Identify which cell holds the provided text, then report its (X, Y) central coordinate. 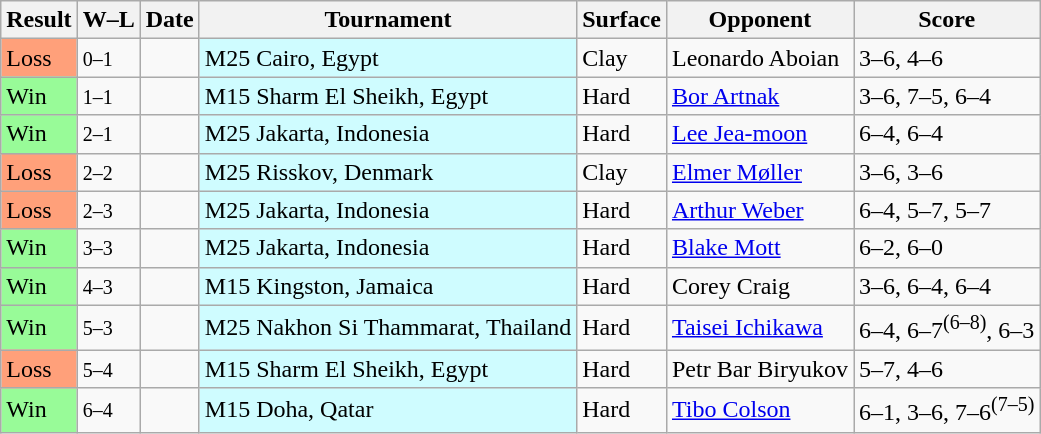
Arthur Weber (760, 210)
6–4 (108, 410)
5–7, 4–6 (947, 369)
Blake Mott (760, 248)
Opponent (760, 20)
6–1, 3–6, 7–6(7–5) (947, 410)
2–2 (108, 172)
3–6, 6–4, 6–4 (947, 286)
2–1 (108, 134)
3–3 (108, 248)
Tibo Colson (760, 410)
0–1 (108, 58)
Score (947, 20)
Petr Bar Biryukov (760, 369)
6–4, 5–7, 5–7 (947, 210)
Result (39, 20)
6–2, 6–0 (947, 248)
5–3 (108, 328)
3–6, 4–6 (947, 58)
M15 Kingston, Jamaica (388, 286)
M25 Risskov, Denmark (388, 172)
4–3 (108, 286)
5–4 (108, 369)
6–4, 6–7(6–8), 6–3 (947, 328)
Tournament (388, 20)
W–L (108, 20)
Taisei Ichikawa (760, 328)
Leonardo Aboian (760, 58)
Surface (622, 20)
Date (170, 20)
M15 Doha, Qatar (388, 410)
Corey Craig (760, 286)
3–6, 7–5, 6–4 (947, 96)
1–1 (108, 96)
3–6, 3–6 (947, 172)
2–3 (108, 210)
M25 Nakhon Si Thammarat, Thailand (388, 328)
Lee Jea-moon (760, 134)
6–4, 6–4 (947, 134)
Elmer Møller (760, 172)
M25 Cairo, Egypt (388, 58)
Bor Artnak (760, 96)
